For the text-containing cell, return its midpoint in [x, y] coordinate format. 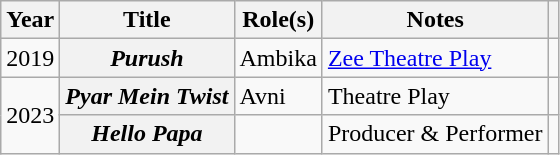
Notes [435, 20]
2023 [30, 115]
Role(s) [278, 20]
Year [30, 20]
Theatre Play [435, 96]
Purush [147, 58]
2019 [30, 58]
Title [147, 20]
Avni [278, 96]
Pyar Mein Twist [147, 96]
Ambika [278, 58]
Zee Theatre Play [435, 58]
Producer & Performer [435, 134]
Hello Papa [147, 134]
